Capture the cell that displays the provided text and extract its [X, Y] central coordinate. 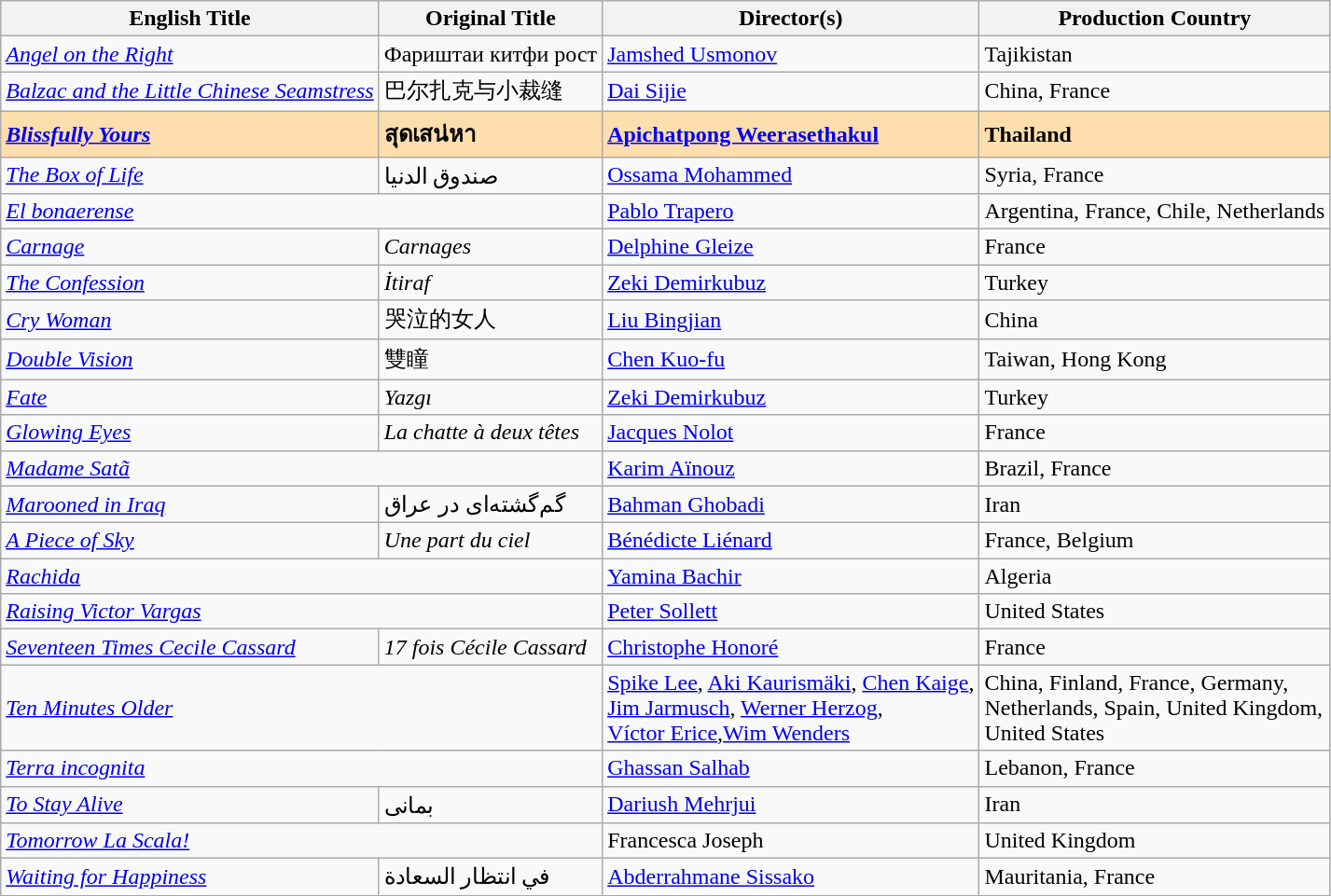
Balzac and the Little Chinese Seamstress [190, 91]
في انتظار السعادة [491, 877]
Spike Lee, Aki Kaurismäki, Chen Kaige,Jim Jarmusch, Werner Herzog,Víctor Erice,Wim Wenders [791, 708]
Blissfully Yours [190, 134]
Lebanon, France [1155, 768]
To Stay Alive [190, 805]
Фариштаи китфи рост [491, 54]
Glowing Eyes [190, 433]
Pablo Trapero [791, 212]
Jamshed Usmonov [791, 54]
The Confession [190, 283]
Tajikistan [1155, 54]
Dai Sijie [791, 91]
بمانی [491, 805]
گم‌گشته‌ای در عراق [491, 504]
Tomorrow La Scala! [302, 841]
Production Country [1155, 19]
Waiting for Happiness [190, 877]
Jacques Nolot [791, 433]
صندوق الدنيا [491, 175]
English Title [190, 19]
El bonaerense [302, 212]
Thailand [1155, 134]
雙瞳 [491, 360]
Fate [190, 397]
Karim Aïnouz [791, 468]
Abderrahmane Sissako [791, 877]
Madame Satã [302, 468]
China, Finland, France, Germany,Netherlands, Spain, United Kingdom,United States [1155, 708]
巴尔扎克与小裁缝 [491, 91]
United Kingdom [1155, 841]
A Piece of Sky [190, 541]
France, Belgium [1155, 541]
United States [1155, 612]
İtiraf [491, 283]
La chatte à deux têtes [491, 433]
Liu Bingjian [791, 321]
Algeria [1155, 576]
Bahman Ghobadi [791, 504]
China [1155, 321]
Cry Woman [190, 321]
Yazgı [491, 397]
Rachida [302, 576]
Carnages [491, 247]
Original Title [491, 19]
Seventeen Times Cecile Cassard [190, 647]
Argentina, France, Chile, Netherlands [1155, 212]
Angel on the Right [190, 54]
Chen Kuo-fu [791, 360]
สุดเสน่หา [491, 134]
Carnage [190, 247]
Ossama Mohammed [791, 175]
Yamina Bachir [791, 576]
Apichatpong Weerasethakul [791, 134]
哭泣的女人 [491, 321]
Marooned in Iraq [190, 504]
Taiwan, Hong Kong [1155, 360]
Delphine Gleize [791, 247]
Une part du ciel [491, 541]
Syria, France [1155, 175]
The Box of Life [190, 175]
Terra incognita [302, 768]
Peter Sollett [791, 612]
Francesca Joseph [791, 841]
Bénédicte Liénard [791, 541]
Director(s) [791, 19]
Mauritania, France [1155, 877]
Ten Minutes Older [302, 708]
Ghassan Salhab [791, 768]
China, France [1155, 91]
Brazil, France [1155, 468]
Christophe Honoré [791, 647]
Raising Victor Vargas [302, 612]
17 fois Cécile Cassard [491, 647]
Double Vision [190, 360]
Dariush Mehrjui [791, 805]
